Extract the [X, Y] coordinate from the center of the cell holding the provided text.  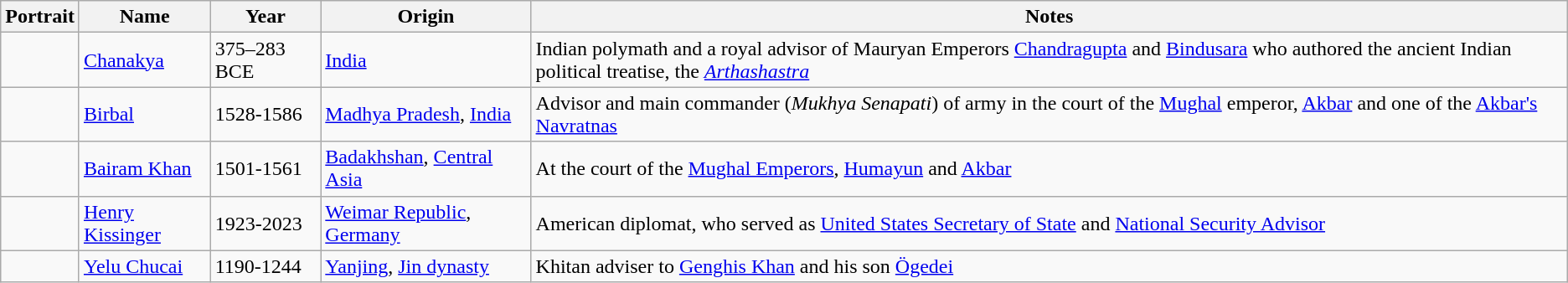
Name [144, 17]
At the court of the Mughal Emperors, Humayun and Akbar [1049, 169]
Yelu Chucai [144, 266]
1528-1586 [266, 114]
Madhya Pradesh, India [426, 114]
Bairam Khan [144, 169]
Henry Kissinger [144, 223]
Badakhshan, Central Asia [426, 169]
Birbal [144, 114]
Notes [1049, 17]
Year [266, 17]
American diplomat, who served as United States Secretary of State and National Security Advisor [1049, 223]
Advisor and main commander (Mukhya Senapati) of army in the court of the Mughal emperor, Akbar and one of the Akbar's Navratnas [1049, 114]
Chanakya [144, 60]
Weimar Republic, Germany [426, 223]
1190-1244 [266, 266]
Origin [426, 17]
Khitan adviser to Genghis Khan and his son Ögedei [1049, 266]
1923-2023 [266, 223]
Portrait [40, 17]
Yanjing, Jin dynasty [426, 266]
375–283 BCE [266, 60]
1501-1561 [266, 169]
India [426, 60]
